From the cell containing the given text, extract its center point as [x, y] coordinate. 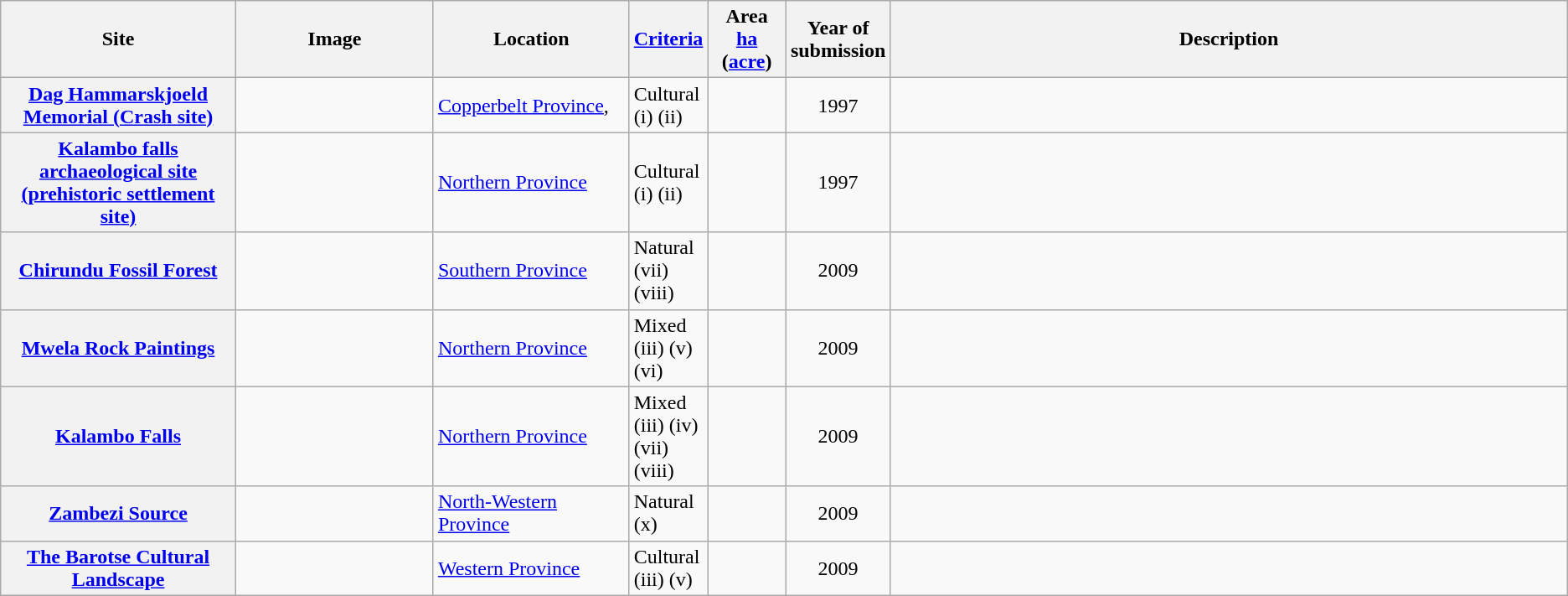
North-Western Province [531, 513]
Description [1229, 39]
Dag Hammarskjoeld Memorial (Crash site) [119, 106]
Location [531, 39]
Mwela Rock Paintings [119, 348]
Chirundu Fossil Forest [119, 271]
Site [119, 39]
Western Province [531, 568]
Image [334, 39]
Zambezi Source [119, 513]
Cultural (iii) (v) [668, 568]
Criteria [668, 39]
The Barotse Cultural Landscape [119, 568]
Mixed (iii) (iv) (vii) (viii) [668, 436]
Year of submission [838, 39]
Copperbelt Province, [531, 106]
Southern Province [531, 271]
Mixed (iii) (v) (vi) [668, 348]
Natural (vii) (viii) [668, 271]
Kalambo Falls [119, 436]
Natural (x) [668, 513]
Areaha (acre) [747, 39]
Kalambo falls archaeological site (prehistoric settlement site) [119, 183]
